Extract the [x, y] coordinate from the center of the cell holding the provided text.  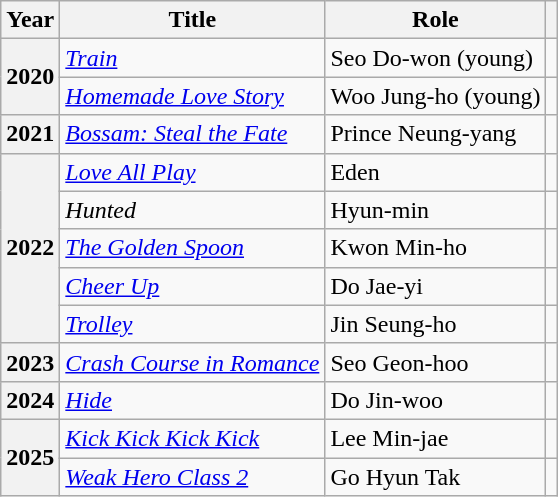
Title [192, 20]
2022 [30, 248]
Love All Play [192, 172]
Kick Kick Kick Kick [192, 438]
The Golden Spoon [192, 248]
Hide [192, 400]
Seo Geon-hoo [436, 362]
Lee Min-jae [436, 438]
Crash Course in Romance [192, 362]
Cheer Up [192, 286]
Hyun-min [436, 210]
Trolley [192, 324]
Do Jin-woo [436, 400]
Jin Seung-ho [436, 324]
Woo Jung-ho (young) [436, 96]
Go Hyun Tak [436, 477]
2024 [30, 400]
Train [192, 58]
Seo Do-won (young) [436, 58]
2020 [30, 77]
Bossam: Steal the Fate [192, 134]
Year [30, 20]
2021 [30, 134]
Homemade Love Story [192, 96]
Do Jae-yi [436, 286]
2023 [30, 362]
Weak Hero Class 2 [192, 477]
Hunted [192, 210]
Role [436, 20]
Prince Neung-yang [436, 134]
Eden [436, 172]
Kwon Min-ho [436, 248]
2025 [30, 457]
